Capture the cell that displays the provided text and extract its (X, Y) central coordinate. 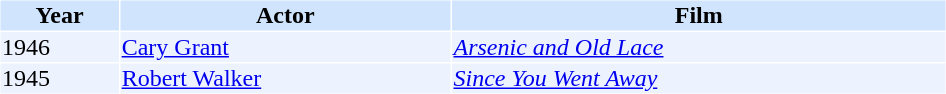
Cary Grant (285, 47)
Since You Went Away (698, 79)
Year (59, 15)
Robert Walker (285, 79)
Arsenic and Old Lace (698, 47)
Actor (285, 15)
1945 (59, 79)
Film (698, 15)
1946 (59, 47)
